Determine the [X, Y] coordinate at the center of the cell enclosing the given text.  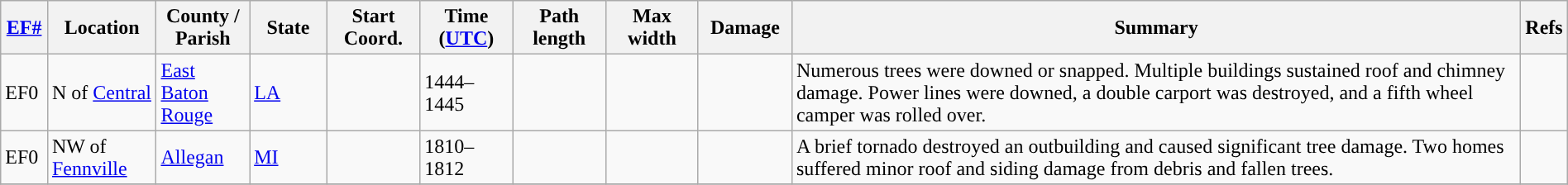
Location [102, 28]
NW of Fennville [102, 157]
EF# [25, 28]
Start Coord. [374, 28]
Path length [559, 28]
Max width [652, 28]
East Baton Rouge [203, 92]
1810–1812 [466, 157]
N of Central [102, 92]
MI [289, 157]
State [289, 28]
Allegan [203, 157]
Damage [744, 28]
Time (UTC) [466, 28]
1444–1445 [466, 92]
Refs [1545, 28]
LA [289, 92]
Summary [1156, 28]
County / Parish [203, 28]
